From the cell containing the given text, extract its center point as [X, Y] coordinate. 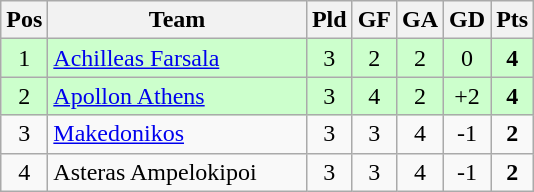
0 [468, 58]
Achilleas Farsala [178, 58]
+2 [468, 96]
GA [420, 20]
Makedonikos [178, 134]
Pld [329, 20]
GF [374, 20]
Pts [512, 20]
Asteras Ampelokipoi [178, 172]
Team [178, 20]
Apollon Athens [178, 96]
1 [24, 58]
Pos [24, 20]
GD [468, 20]
